Provide the (x, y) coordinate of the cell's center where the given text is located.  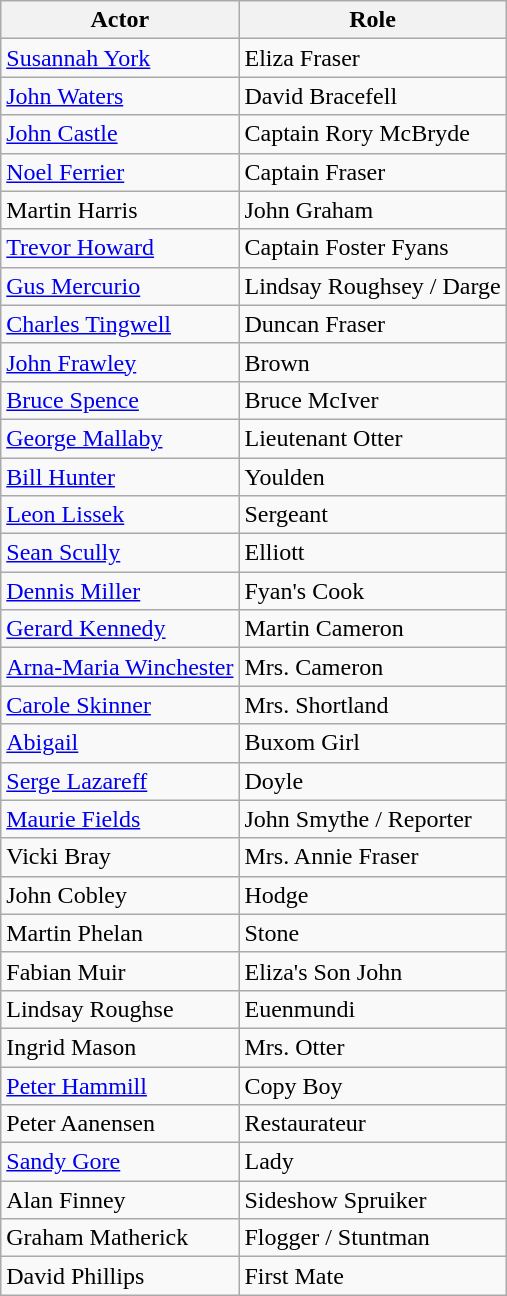
Sandy Gore (120, 1162)
John Smythe / Reporter (372, 819)
Captain Fraser (372, 172)
Youlden (372, 477)
Actor (120, 20)
Serge Lazareff (120, 781)
Maurie Fields (120, 819)
Restaurateur (372, 1124)
John Graham (372, 210)
Mrs. Annie Fraser (372, 857)
George Mallaby (120, 438)
Alan Finney (120, 1200)
Flogger / Stuntman (372, 1238)
David Bracefell (372, 96)
Gus Mercurio (120, 286)
Eliza Fraser (372, 58)
Euenmundi (372, 1009)
Lindsay Roughsey / Darge (372, 286)
Role (372, 20)
Martin Phelan (120, 933)
Sideshow Spruiker (372, 1200)
Carole Skinner (120, 705)
Martin Harris (120, 210)
Dennis Miller (120, 591)
Copy Boy (372, 1085)
Trevor Howard (120, 248)
First Mate (372, 1276)
Peter Aanensen (120, 1124)
Captain Foster Fyans (372, 248)
Abigail (120, 743)
Noel Ferrier (120, 172)
Elliott (372, 553)
John Cobley (120, 895)
Sergeant (372, 515)
Vicki Bray (120, 857)
Ingrid Mason (120, 1047)
Martin Cameron (372, 629)
Bill Hunter (120, 477)
Susannah York (120, 58)
Lieutenant Otter (372, 438)
Mrs. Shortland (372, 705)
Graham Matherick (120, 1238)
Buxom Girl (372, 743)
Bruce Spence (120, 400)
Lindsay Roughse (120, 1009)
Fyan's Cook (372, 591)
John Frawley (120, 362)
Doyle (372, 781)
Arna-Maria Winchester (120, 667)
Peter Hammill (120, 1085)
Mrs. Cameron (372, 667)
Leon Lissek (120, 515)
Eliza's Son John (372, 971)
Brown (372, 362)
Fabian Muir (120, 971)
Hodge (372, 895)
Captain Rory McBryde (372, 134)
Gerard Kennedy (120, 629)
Bruce McIver (372, 400)
Charles Tingwell (120, 324)
Mrs. Otter (372, 1047)
Sean Scully (120, 553)
John Castle (120, 134)
Lady (372, 1162)
Stone (372, 933)
John Waters (120, 96)
David Phillips (120, 1276)
Duncan Fraser (372, 324)
